Extract the [x, y] coordinate from the center of the cell holding the provided text.  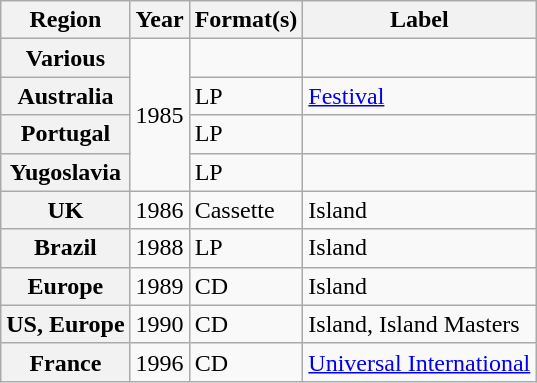
Brazil [66, 248]
1989 [160, 286]
France [66, 362]
Yugoslavia [66, 172]
Year [160, 20]
Australia [66, 96]
UK [66, 210]
US, Europe [66, 324]
1996 [160, 362]
Region [66, 20]
Format(s) [246, 20]
Europe [66, 286]
Label [420, 20]
Festival [420, 96]
1990 [160, 324]
1985 [160, 115]
Island, Island Masters [420, 324]
1988 [160, 248]
Cassette [246, 210]
1986 [160, 210]
Universal International [420, 362]
Portugal [66, 134]
Various [66, 58]
